Scan for the cell matching the given text and deliver its (x, y) coordinate at center. 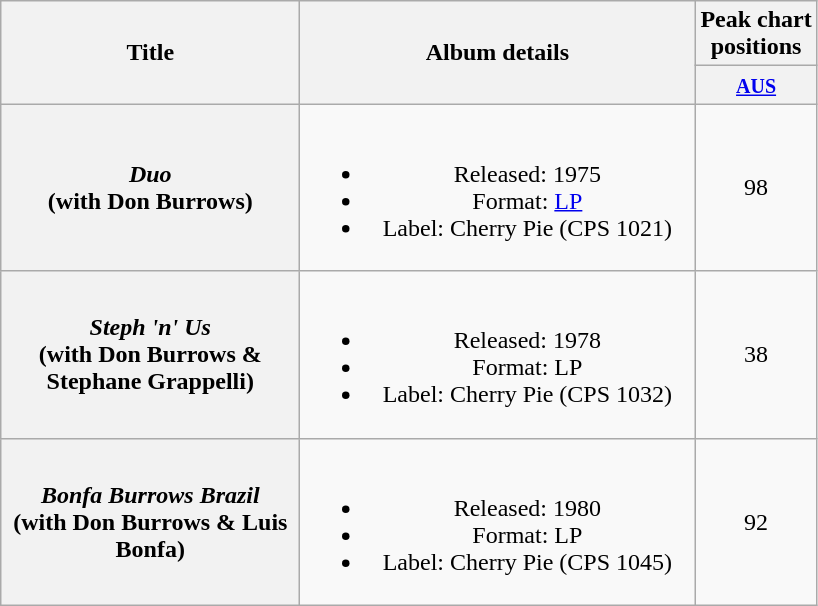
Released: 1980Format: LPLabel: Cherry Pie (CPS 1045) (498, 522)
98 (756, 188)
Bonfa Burrows Brazil (with Don Burrows & Luis Bonfa) (150, 522)
Title (150, 52)
Album details (498, 52)
Released: 1978Format: LPLabel: Cherry Pie (CPS 1032) (498, 354)
38 (756, 354)
Peak chartpositions (756, 34)
Duo (with Don Burrows) (150, 188)
92 (756, 522)
Released: 1975Format: LPLabel: Cherry Pie (CPS 1021) (498, 188)
Steph 'n' Us (with Don Burrows & Stephane Grappelli) (150, 354)
AUS (756, 85)
